Scan for the cell matching the given text and deliver its (X, Y) coordinate at center. 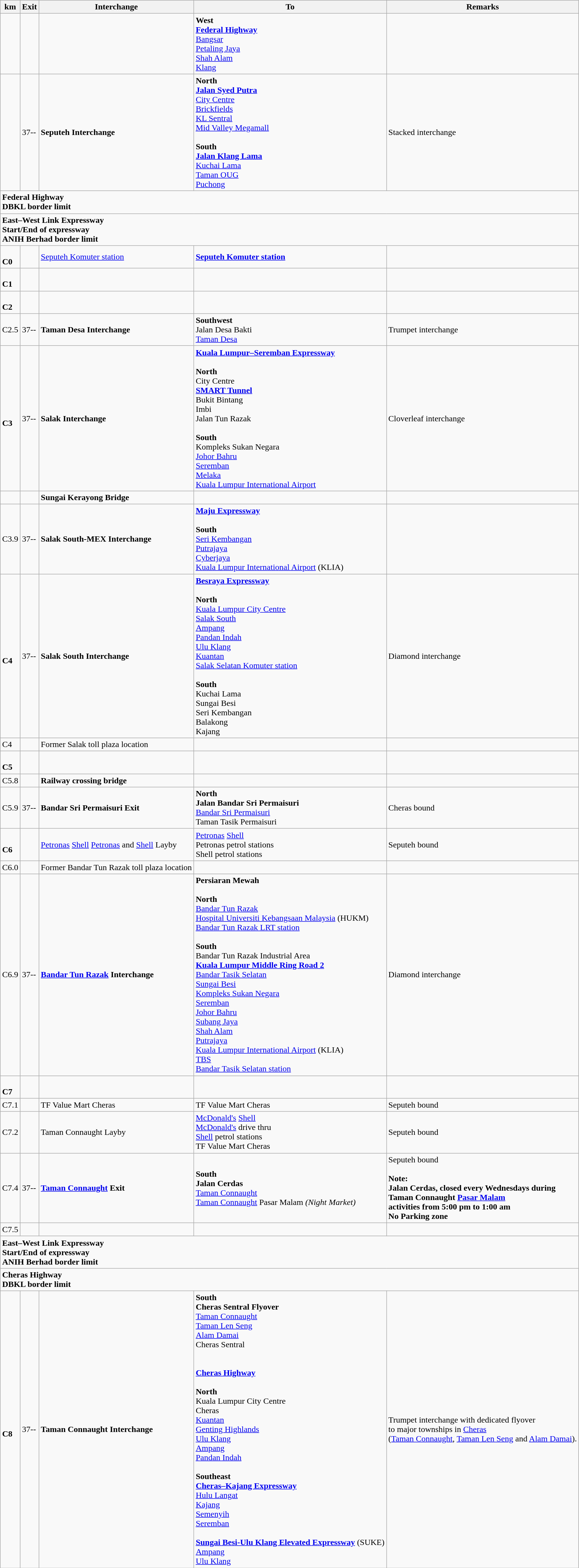
C5.9 (10, 808)
Former Salak toll plaza location (116, 745)
Sungai Kerayong Bridge (116, 497)
C6.9 (10, 975)
Seputeh boundNote:Jalan Cerdas, closed every Wednesdays duringTaman Connaught Pasar Malamactivities from 5:00 pm to 1:00 amNo Parking zone (483, 1188)
Cloverleaf interchange (483, 418)
Cheras Highway DBKL border limit (290, 1279)
Remarks (483, 7)
Exit (30, 7)
C8 (10, 1429)
km (10, 7)
C5 (10, 762)
C6 (10, 845)
Railway crossing bridge (116, 781)
C3.9 (10, 539)
C7 (10, 1087)
Southwest Jalan Desa BaktiTaman Desa (290, 330)
C7.2 (10, 1132)
Stacked interchange (483, 133)
C6.0 (10, 867)
C1 (10, 280)
Taman Connaught Layby (116, 1132)
Federal Highway DBKL border limit (290, 202)
C2 (10, 302)
Trumpet interchange (483, 330)
Taman Connaught Exit (116, 1188)
Taman Connaught Interchange (116, 1429)
Salak South Interchange (116, 656)
North Jalan Syed PutraCity CentreBrickfieldsKL Sentral Mid Valley Megamall South Jalan Klang LamaKuchai LamaTaman OUG Puchong (290, 133)
C7.5 (10, 1229)
Petronas ShellPetronas petrol stationsShell petrol stations (290, 845)
West Federal HighwayBangsarPetaling JayaShah AlamKlang (290, 44)
C7.4 (10, 1188)
Bandar Tun Razak Interchange (116, 975)
NorthJalan Bandar Sri PermaisuriBandar Sri PermaisuriTaman Tasik Permaisuri (290, 808)
McDonald's ShellMcDonald's drive thruShell petrol stations TF Value Mart Cheras (290, 1132)
Taman Desa Interchange (116, 330)
Interchange (116, 7)
To (290, 7)
C7.1 (10, 1105)
C5.8 (10, 781)
C2.5 (10, 330)
Bandar Sri Permaisuri Exit (116, 808)
Seputeh Interchange (116, 133)
Cheras bound (483, 808)
Former Bandar Tun Razak toll plaza location (116, 867)
C0 (10, 257)
Petronas Shell Petronas and Shell Layby (116, 845)
C3 (10, 418)
Maju ExpresswaySouth Seri Kembangan Putrajaya Cyberjaya Kuala Lumpur International Airport (KLIA) (290, 539)
Salak Interchange (116, 418)
Salak South-MEX Interchange (116, 539)
Trumpet interchange with dedicated flyoverto major townships in Cheras(Taman Connaught, Taman Len Seng and Alam Damai). (483, 1429)
SouthJalan Cerdas Taman ConnaughtTaman Connaught Pasar Malam (Night Market) (290, 1188)
